Find where the given text appears and provide that cell's center as [X, Y] coordinate. 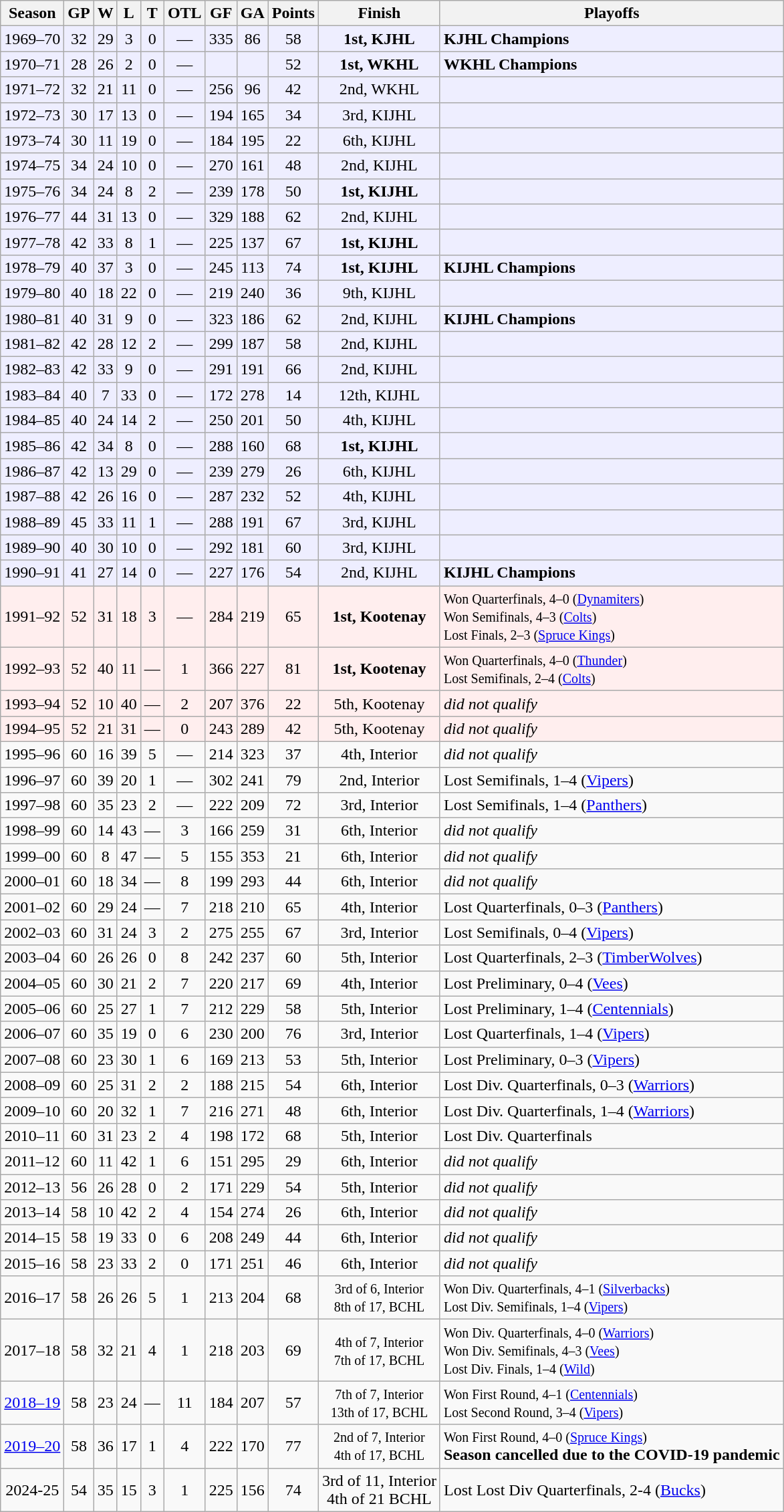
204 [253, 1298]
1973–74 [32, 140]
1984–85 [32, 420]
2004–05 [32, 983]
215 [253, 1085]
292 [221, 547]
Won Quarterfinals, 4–0 (Dynamiters)Won Semifinals, 4–3 (Colts)Lost Finals, 2–3 (Spruce Kings) [612, 616]
2002–03 [32, 932]
270 [221, 166]
1976–77 [32, 217]
66 [293, 370]
Lost Div. Quarterfinals [612, 1136]
186 [253, 319]
165 [253, 115]
210 [253, 907]
53 [293, 1059]
2nd, WKHL [379, 90]
L [128, 13]
2012–13 [32, 1186]
1992–93 [32, 668]
2006–07 [32, 1034]
376 [253, 703]
2011–12 [32, 1161]
Lost Preliminary, 0–4 (Vees) [612, 983]
1974–75 [32, 166]
3rd of 11, Interior4th of 21 BCHL [379, 1489]
1981–82 [32, 344]
293 [253, 882]
1970–71 [32, 64]
1993–94 [32, 703]
166 [221, 831]
216 [221, 1110]
217 [253, 983]
Lost Quarterfinals, 0–3 (Panthers) [612, 907]
1987–88 [32, 497]
Season [32, 13]
Lost Semifinals, 1–4 (Vipers) [612, 780]
79 [293, 780]
287 [221, 497]
Won First Round, 4–0 (Spruce Kings)Season cancelled due to the COVID-19 pandemic [612, 1446]
Won Div. Quarterfinals, 4–1 (Silverbacks)Lost Div. Semifinals, 1–4 (Vipers) [612, 1298]
250 [221, 420]
2010–11 [32, 1136]
274 [253, 1213]
2003–04 [32, 958]
113 [253, 267]
76 [293, 1034]
1997–98 [32, 805]
1996–97 [32, 780]
194 [221, 115]
208 [221, 1238]
1971–72 [32, 90]
329 [221, 217]
1998–99 [32, 831]
289 [253, 729]
237 [253, 958]
KJHL Champions [612, 39]
1995–96 [32, 754]
1989–90 [32, 547]
15 [128, 1489]
220 [221, 983]
249 [253, 1238]
1985–86 [32, 446]
302 [221, 780]
57 [293, 1402]
2000–01 [32, 882]
72 [293, 805]
255 [253, 932]
46 [293, 1263]
1st, KJHL [379, 39]
259 [253, 831]
Lost Preliminary, 0–3 (Vipers) [612, 1059]
W [106, 13]
Won First Round, 4–1 (Centennials)Lost Second Round, 3–4 (Vipers) [612, 1402]
291 [221, 370]
251 [253, 1263]
169 [221, 1059]
195 [253, 140]
12 [128, 344]
299 [221, 344]
Finish [379, 13]
212 [221, 1009]
81 [293, 668]
156 [253, 1489]
GA [253, 13]
1988–89 [32, 522]
209 [253, 805]
335 [221, 39]
1969–70 [32, 39]
256 [221, 90]
232 [253, 497]
178 [253, 191]
1975–76 [32, 191]
2014–15 [32, 1238]
242 [221, 958]
Lost Quarterfinals, 1–4 (Vipers) [612, 1034]
7th of 7, Interior13th of 17, BCHL [379, 1402]
2nd of 7, Interior4th of 17, BCHL [379, 1446]
1983–84 [32, 395]
284 [221, 616]
230 [221, 1034]
T [152, 13]
155 [221, 856]
43 [128, 831]
Lost Semifinals, 0–4 (Vipers) [612, 932]
200 [253, 1034]
2008–09 [32, 1085]
1990–91 [32, 573]
56 [79, 1186]
1994–95 [32, 729]
2005–06 [32, 1009]
1972–73 [32, 115]
199 [221, 882]
154 [221, 1213]
4th of 7, Interior7th of 17, BCHL [379, 1350]
Playoffs [612, 13]
2009–10 [32, 1110]
Lost Div. Quarterfinals, 0–3 (Warriors) [612, 1085]
2013–14 [32, 1213]
278 [253, 395]
1978–79 [32, 267]
243 [221, 729]
366 [221, 668]
2016–17 [32, 1298]
1999–00 [32, 856]
275 [221, 932]
279 [253, 471]
2015–16 [32, 1263]
45 [79, 522]
3rd of 6, Interior8th of 17, BCHL [379, 1298]
214 [221, 754]
1986–87 [32, 471]
Won Div. Quarterfinals, 4–0 (Warriors)Won Div. Semifinals, 4–3 (Vees)Lost Div. Finals, 1–4 (Wild) [612, 1350]
1991–92 [32, 616]
GF [221, 13]
WKHL Champions [612, 64]
2018–19 [32, 1402]
176 [253, 573]
12th, KIJHL [379, 395]
240 [253, 293]
9th, KIJHL [379, 293]
353 [253, 856]
Lost Lost Div Quarterfinals, 2-4 (Bucks) [612, 1489]
2001–02 [32, 907]
Points [293, 13]
203 [253, 1350]
86 [253, 39]
2019–20 [32, 1446]
198 [221, 1136]
1980–81 [32, 319]
170 [253, 1446]
1982–83 [32, 370]
187 [253, 344]
GP [79, 13]
201 [253, 420]
245 [221, 267]
271 [253, 1110]
161 [253, 166]
160 [253, 446]
1st, WKHL [379, 64]
2017–18 [32, 1350]
151 [221, 1161]
Lost Div. Quarterfinals, 1–4 (Warriors) [612, 1110]
295 [253, 1161]
Lost Quarterfinals, 2–3 (TimberWolves) [612, 958]
47 [128, 856]
1979–80 [32, 293]
181 [253, 547]
96 [253, 90]
Won Quarterfinals, 4–0 (Thunder)Lost Semifinals, 2–4 (Colts) [612, 668]
2024-25 [32, 1489]
2007–08 [32, 1059]
OTL [184, 13]
Lost Semifinals, 1–4 (Panthers) [612, 805]
137 [253, 242]
2nd, Interior [379, 780]
1977–78 [32, 242]
241 [253, 780]
41 [79, 573]
77 [293, 1446]
Lost Preliminary, 1–4 (Centennials) [612, 1009]
